Extract the [x, y] coordinate from the center of the cell holding the provided text.  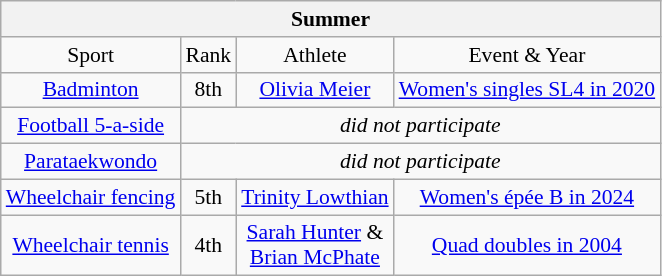
Wheelchair tennis [91, 246]
Football 5-a-side [91, 126]
Women's singles SL4 in 2020 [528, 90]
4th [208, 246]
Trinity Lowthian [314, 197]
Sarah Hunter &Brian McPhate [314, 246]
Rank [208, 55]
Event & Year [528, 55]
Sport [91, 55]
Parataekwondo [91, 162]
Wheelchair fencing [91, 197]
Summer [330, 19]
Badminton [91, 90]
Athlete [314, 55]
5th [208, 197]
Women's épée B in 2024 [528, 197]
Quad doubles in 2004 [528, 246]
8th [208, 90]
Olivia Meier [314, 90]
